Return (X, Y) of the center of cell containing provided text 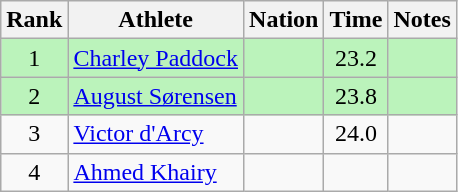
23.8 (356, 96)
Time (356, 20)
Charley Paddock (156, 58)
Nation (284, 20)
Athlete (156, 20)
August Sørensen (156, 96)
4 (34, 172)
Victor d'Arcy (156, 134)
24.0 (356, 134)
23.2 (356, 58)
Notes (422, 20)
3 (34, 134)
Ahmed Khairy (156, 172)
Rank (34, 20)
1 (34, 58)
2 (34, 96)
